Detect which cell encompasses the target text, then output its [x, y] center coordinate. 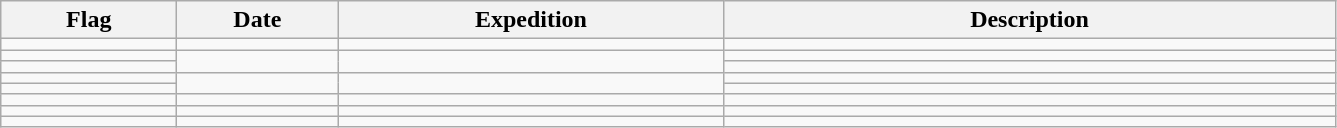
Description [1030, 20]
Flag [89, 20]
Expedition [531, 20]
Date [258, 20]
